For the text-containing cell, return its midpoint in [X, Y] coordinate format. 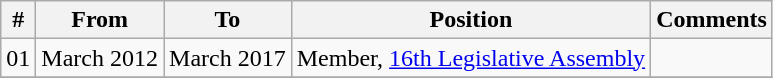
March 2012 [100, 58]
March 2017 [228, 58]
Position [470, 20]
# [18, 20]
Comments [712, 20]
Member, 16th Legislative Assembly [470, 58]
To [228, 20]
01 [18, 58]
From [100, 20]
